Extract the (x, y) coordinate from the center of the cell holding the provided text.  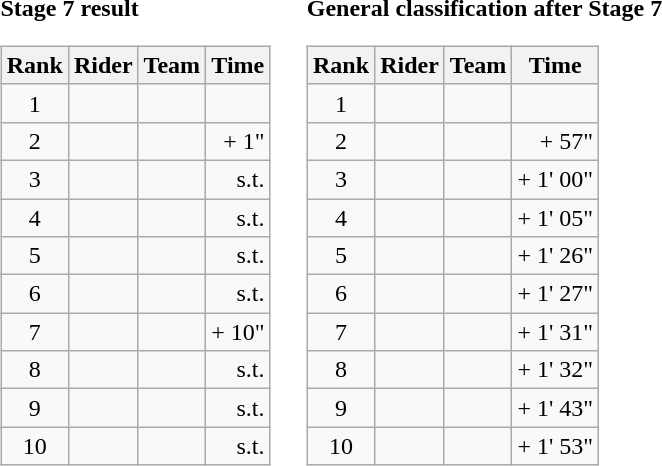
+ 1' 27" (556, 294)
+ 1' 00" (556, 179)
+ 10" (238, 332)
+ 1" (238, 141)
+ 1' 05" (556, 217)
+ 1' 43" (556, 408)
+ 1' 26" (556, 256)
+ 1' 32" (556, 370)
+ 57" (556, 141)
+ 1' 31" (556, 332)
+ 1' 53" (556, 446)
